Scan for the cell matching the given text and deliver its (X, Y) coordinate at center. 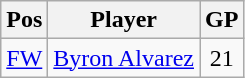
GP (222, 20)
21 (222, 58)
Player (124, 20)
Pos (24, 20)
Byron Alvarez (124, 58)
FW (24, 58)
